Output the [x, y] coordinate of the center of the cell containing the given text.  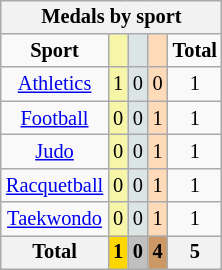
Sport [54, 51]
Taekwondo [54, 219]
Football [54, 118]
Judo [54, 152]
Racquetball [54, 185]
5 [195, 253]
Athletics [54, 84]
4 [158, 253]
Medals by sport [112, 17]
